Locate the cell with the specified text and output its [x, y] center coordinate. 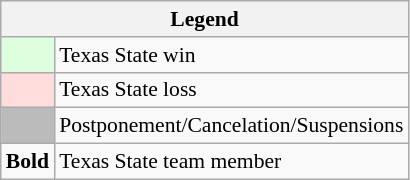
Texas State team member [231, 162]
Texas State loss [231, 90]
Texas State win [231, 55]
Postponement/Cancelation/Suspensions [231, 126]
Bold [28, 162]
Legend [205, 19]
